Output the (x, y) coordinate of the center of the cell containing the given text.  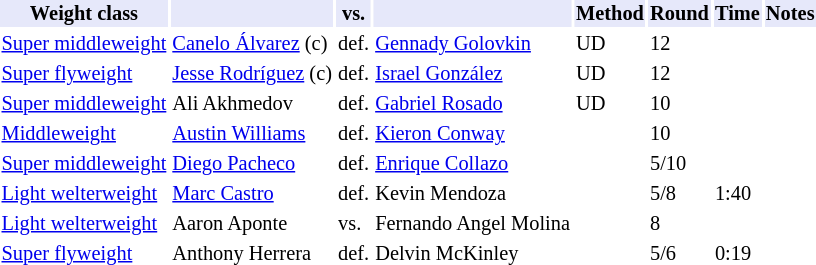
Gabriel Rosado (473, 104)
Jesse Rodríguez (c) (252, 74)
5/10 (679, 164)
Israel González (473, 74)
Method (610, 14)
Marc Castro (252, 194)
Enrique Collazo (473, 164)
Kevin Mendoza (473, 194)
Canelo Álvarez (c) (252, 44)
Super flyweight (84, 74)
Ali Akhmedov (252, 104)
Middleweight (84, 134)
Aaron Aponte (252, 224)
Austin Williams (252, 134)
8 (679, 224)
Round (679, 14)
Weight class (84, 14)
1:40 (737, 194)
Fernando Angel Molina (473, 224)
Diego Pacheco (252, 164)
Gennady Golovkin (473, 44)
Kieron Conway (473, 134)
Notes (790, 14)
5/8 (679, 194)
Time (737, 14)
